Capture the cell that displays the provided text and extract its [X, Y] central coordinate. 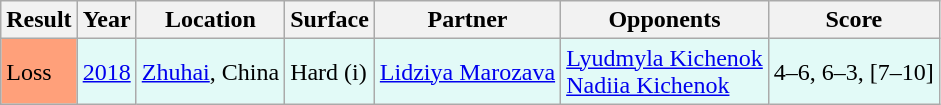
Loss [39, 72]
Partner [467, 20]
2018 [106, 72]
Location [210, 20]
Lyudmyla Kichenok Nadiia Kichenok [665, 72]
Score [854, 20]
Zhuhai, China [210, 72]
Hard (i) [330, 72]
Opponents [665, 20]
4–6, 6–3, [7–10] [854, 72]
Result [39, 20]
Year [106, 20]
Lidziya Marozava [467, 72]
Surface [330, 20]
